Identify which cell holds the provided text, then report its [x, y] central coordinate. 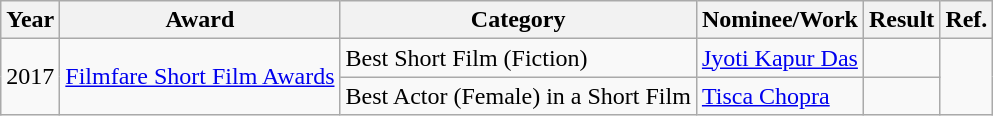
Tisca Chopra [780, 96]
Ref. [966, 20]
2017 [30, 77]
Best Short Film (Fiction) [518, 58]
Year [30, 20]
Nominee/Work [780, 20]
Award [200, 20]
Category [518, 20]
Filmfare Short Film Awards [200, 77]
Jyoti Kapur Das [780, 58]
Result [901, 20]
Best Actor (Female) in a Short Film [518, 96]
